Search for the cell housing the specified text and yield its (X, Y) center coordinate. 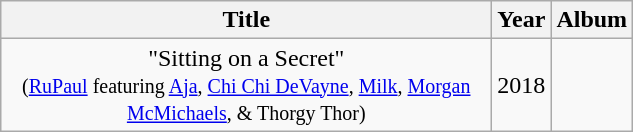
Album (592, 20)
Title (246, 20)
Year (522, 20)
"Sitting on a Secret" (RuPaul featuring Aja, Chi Chi DeVayne, Milk, Morgan McMichaels, & Thorgy Thor) (246, 85)
2018 (522, 85)
